Return the [X, Y] coordinate for the center point of the cell that contains the specified text.  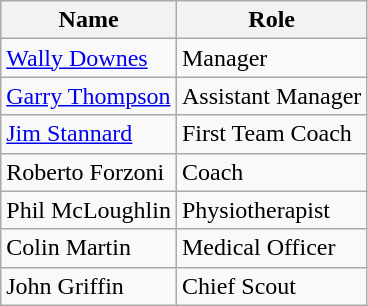
Roberto Forzoni [89, 172]
John Griffin [89, 286]
Coach [271, 172]
Garry Thompson [89, 96]
Physiotherapist [271, 210]
Chief Scout [271, 286]
Manager [271, 58]
Assistant Manager [271, 96]
Jim Stannard [89, 134]
Medical Officer [271, 248]
Phil McLoughlin [89, 210]
Name [89, 20]
Colin Martin [89, 248]
Role [271, 20]
Wally Downes [89, 58]
First Team Coach [271, 134]
